Return (X, Y) of the center of cell containing provided text 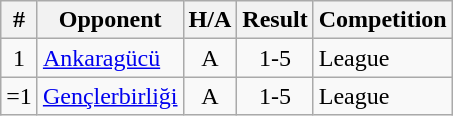
Result (275, 20)
H/A (210, 20)
Competition (382, 20)
# (20, 20)
Ankaragücü (110, 58)
=1 (20, 96)
Gençlerbirliği (110, 96)
1 (20, 58)
Opponent (110, 20)
